Scan for the cell matching the given text and deliver its [x, y] coordinate at center. 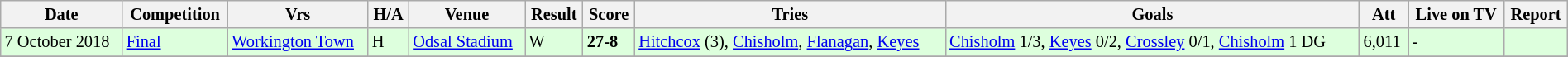
Goals [1152, 14]
Final [175, 42]
Competition [175, 14]
Live on TV [1456, 14]
Workington Town [298, 42]
Tries [790, 14]
Score [609, 14]
27-8 [609, 42]
Vrs [298, 14]
Result [554, 14]
Hitchcox (3), Chisholm, Flanagan, Keyes [790, 42]
Date [61, 14]
H/A [389, 14]
6,011 [1384, 42]
Chisholm 1/3, Keyes 0/2, Crossley 0/1, Chisholm 1 DG [1152, 42]
- [1456, 42]
7 October 2018 [61, 42]
Venue [466, 14]
Report [1536, 14]
H [389, 42]
W [554, 42]
Att [1384, 14]
Odsal Stadium [466, 42]
